Output the (x, y) coordinate of the center of the cell containing the given text.  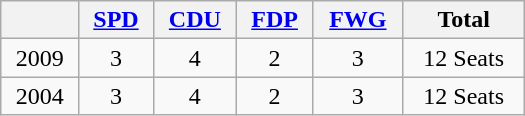
FDP (275, 20)
2009 (40, 58)
SPD (116, 20)
FWG (358, 20)
2004 (40, 96)
Total (464, 20)
CDU (194, 20)
